Find where the given text appears and provide that cell's center as [x, y] coordinate. 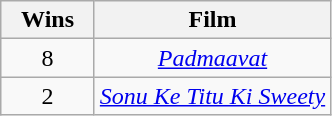
8 [48, 58]
Padmaavat [212, 58]
Wins [48, 20]
Sonu Ke Titu Ki Sweety [212, 96]
Film [212, 20]
2 [48, 96]
